Return [X, Y] of the center of cell containing provided text 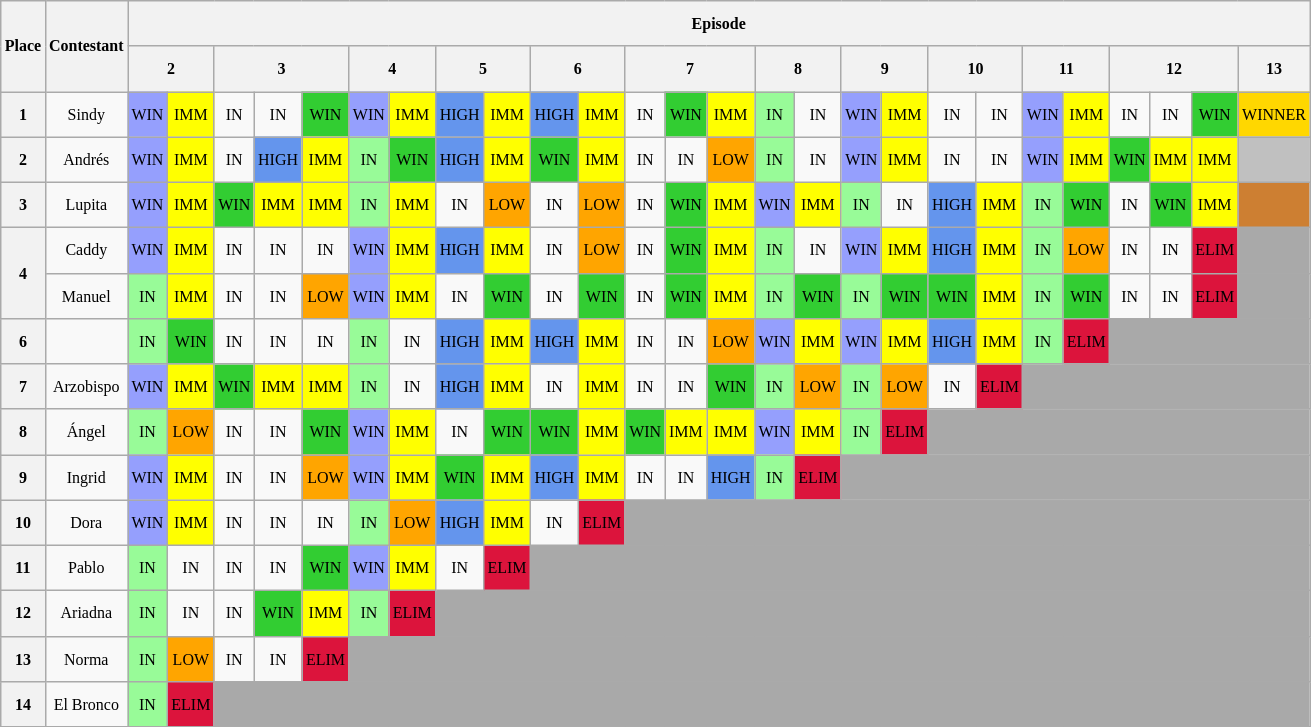
Arzobispo [86, 386]
Caddy [86, 250]
5 [484, 68]
Ángel [86, 432]
Ariadna [86, 612]
WINNER [1274, 114]
Norma [86, 658]
El Bronco [86, 704]
1 [23, 114]
Manuel [86, 296]
Pablo [86, 568]
14 [23, 704]
Dora [86, 522]
Episode [719, 22]
Contestant [86, 46]
Ingrid [86, 476]
Sindy [86, 114]
Andrés [86, 160]
Place [23, 46]
Lupita [86, 204]
